From the cell containing the given text, extract its center point as [X, Y] coordinate. 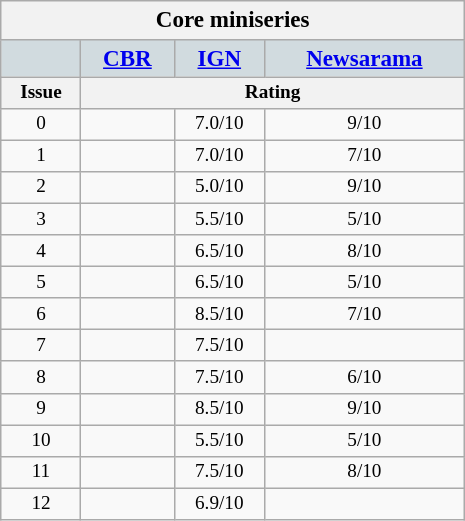
3 [41, 219]
11 [41, 472]
8 [41, 377]
10 [41, 441]
0 [41, 124]
12 [41, 504]
5 [41, 283]
6/10 [365, 377]
CBR [128, 58]
7 [41, 346]
6.9/10 [220, 504]
Rating [272, 93]
1 [41, 156]
Core miniseries [232, 20]
2 [41, 188]
6 [41, 314]
5.0/10 [220, 188]
9 [41, 409]
Newsarama [365, 58]
4 [41, 251]
IGN [220, 58]
Issue [41, 93]
